Search for the cell housing the specified text and yield its (x, y) center coordinate. 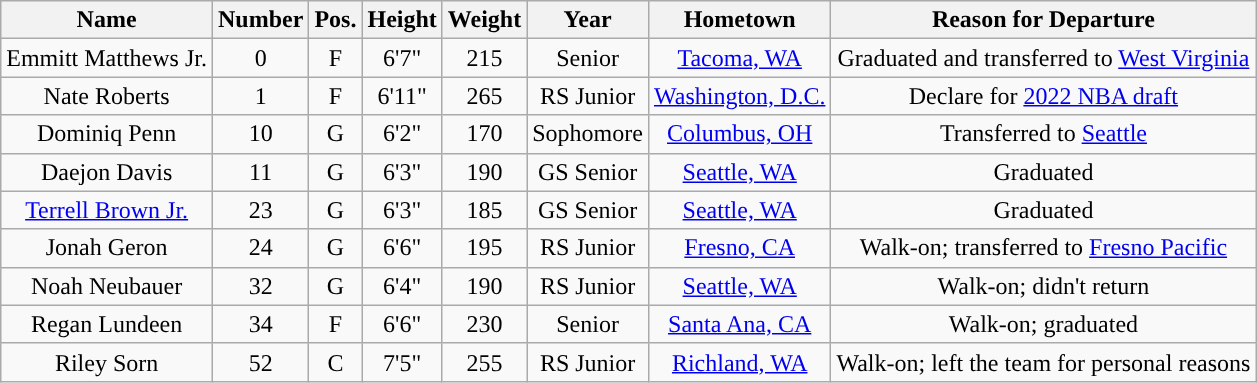
0 (260, 58)
10 (260, 134)
Emmitt Matthews Jr. (107, 58)
215 (484, 58)
1 (260, 96)
Weight (484, 20)
Regan Lundeen (107, 324)
C (336, 362)
Year (588, 20)
Richland, WA (739, 362)
Jonah Geron (107, 248)
Columbus, OH (739, 134)
6'4" (402, 286)
Noah Neubauer (107, 286)
7'5" (402, 362)
Transferred to Seattle (1044, 134)
24 (260, 248)
Name (107, 20)
Riley Sorn (107, 362)
Tacoma, WA (739, 58)
Declare for 2022 NBA draft (1044, 96)
Sophomore (588, 134)
Height (402, 20)
6'2" (402, 134)
6'7" (402, 58)
Santa Ana, CA (739, 324)
230 (484, 324)
265 (484, 96)
34 (260, 324)
Walk-on; left the team for personal reasons (1044, 362)
23 (260, 210)
Reason for Departure (1044, 20)
Dominiq Penn (107, 134)
195 (484, 248)
Terrell Brown Jr. (107, 210)
52 (260, 362)
255 (484, 362)
Washington, D.C. (739, 96)
11 (260, 172)
Walk-on; didn't return (1044, 286)
Nate Roberts (107, 96)
Graduated and transferred to West Virginia (1044, 58)
Hometown (739, 20)
Walk-on; transferred to Fresno Pacific (1044, 248)
Fresno, CA (739, 248)
170 (484, 134)
Daejon Davis (107, 172)
6'11" (402, 96)
185 (484, 210)
Number (260, 20)
Pos. (336, 20)
32 (260, 286)
Walk-on; graduated (1044, 324)
